Find where the given text appears and provide that cell's center as (x, y) coordinate. 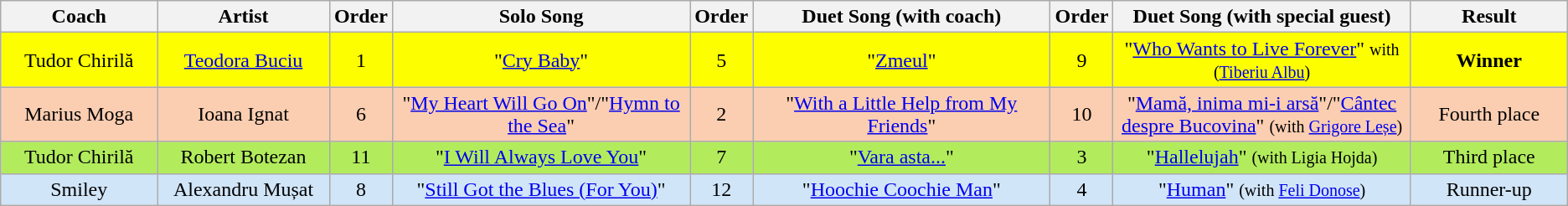
4 (1082, 189)
"Mamă, inima mi-i arsă"/"Cântec despre Bucovina" (with Grigore Leșe) (1261, 114)
Coach (79, 17)
"Still Got the Blues (For You)" (541, 189)
"Human" (with Feli Donose) (1261, 189)
Robert Botezan (244, 157)
Runner-up (1489, 189)
"Zmeul" (901, 60)
12 (722, 189)
"Hoochie Coochie Man" (901, 189)
"With a Little Help from My Friends" (901, 114)
Duet Song (with special guest) (1261, 17)
5 (722, 60)
Result (1489, 17)
Marius Moga (79, 114)
10 (1082, 114)
"I Will Always Love You" (541, 157)
2 (722, 114)
1 (360, 60)
Winner (1489, 60)
Duet Song (with coach) (901, 17)
6 (360, 114)
3 (1082, 157)
Ioana Ignat (244, 114)
Artist (244, 17)
11 (360, 157)
Teodora Buciu (244, 60)
Alexandru Mușat (244, 189)
Third place (1489, 157)
"Vara asta..." (901, 157)
"My Heart Will Go On"/"Hymn to the Sea" (541, 114)
"Hallelujah" (with Ligia Hojda) (1261, 157)
Solo Song (541, 17)
Fourth place (1489, 114)
8 (360, 189)
"Who Wants to Live Forever" with (Tiberiu Albu) (1261, 60)
Smiley (79, 189)
9 (1082, 60)
7 (722, 157)
"Cry Baby" (541, 60)
